Determine the (X, Y) coordinate at the center of the cell enclosing the given text.  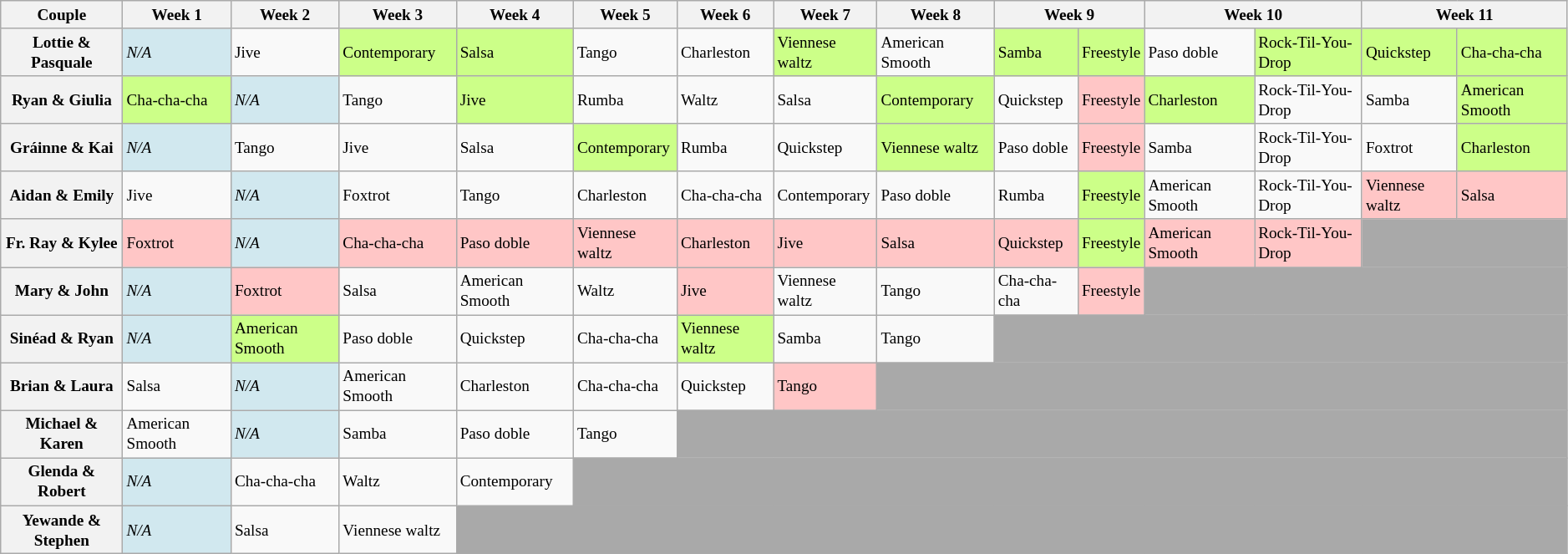
Couple (62, 15)
Mary & John (62, 291)
Week 10 (1253, 15)
Week 2 (284, 15)
Sinéad & Ryan (62, 339)
Lottie & Pasquale (62, 52)
Yewande & Stephen (62, 530)
Brian & Laura (62, 386)
Week 4 (515, 15)
Week 5 (625, 15)
Week 8 (936, 15)
Week 7 (825, 15)
Aidan & Emily (62, 196)
Week 9 (1069, 15)
Week 11 (1464, 15)
Fr. Ray & Kylee (62, 242)
Week 1 (177, 15)
Ryan & Giulia (62, 100)
Week 3 (398, 15)
Glenda & Robert (62, 481)
Week 6 (725, 15)
Michael & Karen (62, 435)
Gráinne & Kai (62, 147)
